Find where the given text appears and provide that cell's center as [x, y] coordinate. 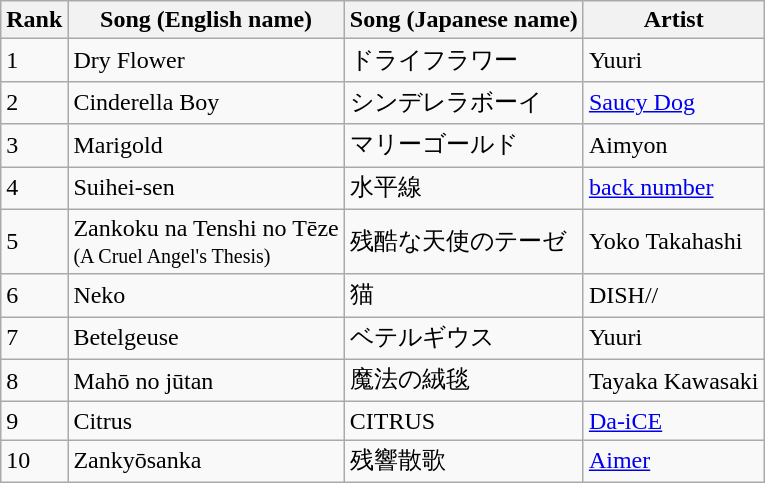
Cinderella Boy [206, 102]
CITRUS [464, 421]
3 [34, 146]
水平線 [464, 188]
残響散歌 [464, 462]
4 [34, 188]
Mahō no jūtan [206, 380]
Aimer [674, 462]
10 [34, 462]
8 [34, 380]
魔法の絨毯 [464, 380]
6 [34, 296]
Zankyōsanka [206, 462]
Neko [206, 296]
7 [34, 338]
Betelgeuse [206, 338]
ベテルギウス [464, 338]
Song (English name) [206, 20]
シンデレラボーイ [464, 102]
back number [674, 188]
9 [34, 421]
5 [34, 242]
Aimyon [674, 146]
Zankoku na Tenshi no Tēze (A Cruel Angel's Thesis) [206, 242]
1 [34, 60]
Tayaka Kawasaki [674, 380]
DISH// [674, 296]
Rank [34, 20]
Artist [674, 20]
Saucy Dog [674, 102]
Citrus [206, 421]
マリーゴールド [464, 146]
猫 [464, 296]
Yoko Takahashi [674, 242]
Da-iCE [674, 421]
ドライフラワー [464, 60]
Marigold [206, 146]
Song (Japanese name) [464, 20]
Dry Flower [206, 60]
残酷な天使のテーゼ [464, 242]
Suihei-sen [206, 188]
2 [34, 102]
